Extract the [X, Y] coordinate from the center of the cell holding the provided text.  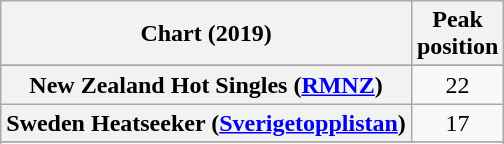
Sweden Heatseeker (Sverigetopplistan) [206, 123]
Peakposition [457, 34]
17 [457, 123]
New Zealand Hot Singles (RMNZ) [206, 85]
22 [457, 85]
Chart (2019) [206, 34]
